Scan for the cell matching the given text and deliver its (X, Y) coordinate at center. 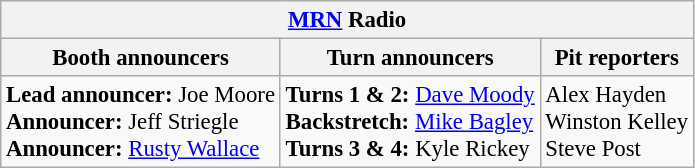
MRN Radio (348, 20)
Turn announcers (410, 58)
Pit reporters (616, 58)
Booth announcers (141, 58)
Lead announcer: Joe MooreAnnouncer: Jeff StriegleAnnouncer: Rusty Wallace (141, 122)
Turns 1 & 2: Dave MoodyBackstretch: Mike BagleyTurns 3 & 4: Kyle Rickey (410, 122)
Alex HaydenWinston KelleySteve Post (616, 122)
